Search for the cell housing the specified text and yield its (x, y) center coordinate. 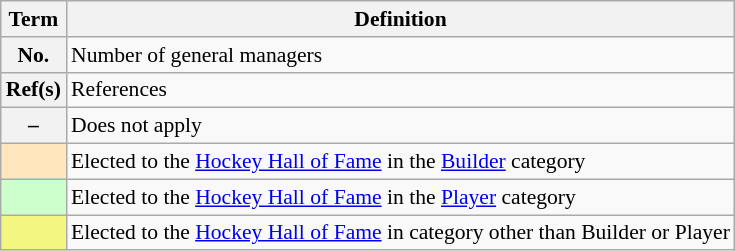
Term (34, 19)
Elected to the Hockey Hall of Fame in the Builder category (400, 162)
No. (34, 55)
Number of general managers (400, 55)
Definition (400, 19)
Ref(s) (34, 90)
– (34, 126)
Elected to the Hockey Hall of Fame in category other than Builder or Player (400, 233)
References (400, 90)
Does not apply (400, 126)
Elected to the Hockey Hall of Fame in the Player category (400, 197)
